Determine the (x, y) coordinate at the center of the cell enclosing the given text.  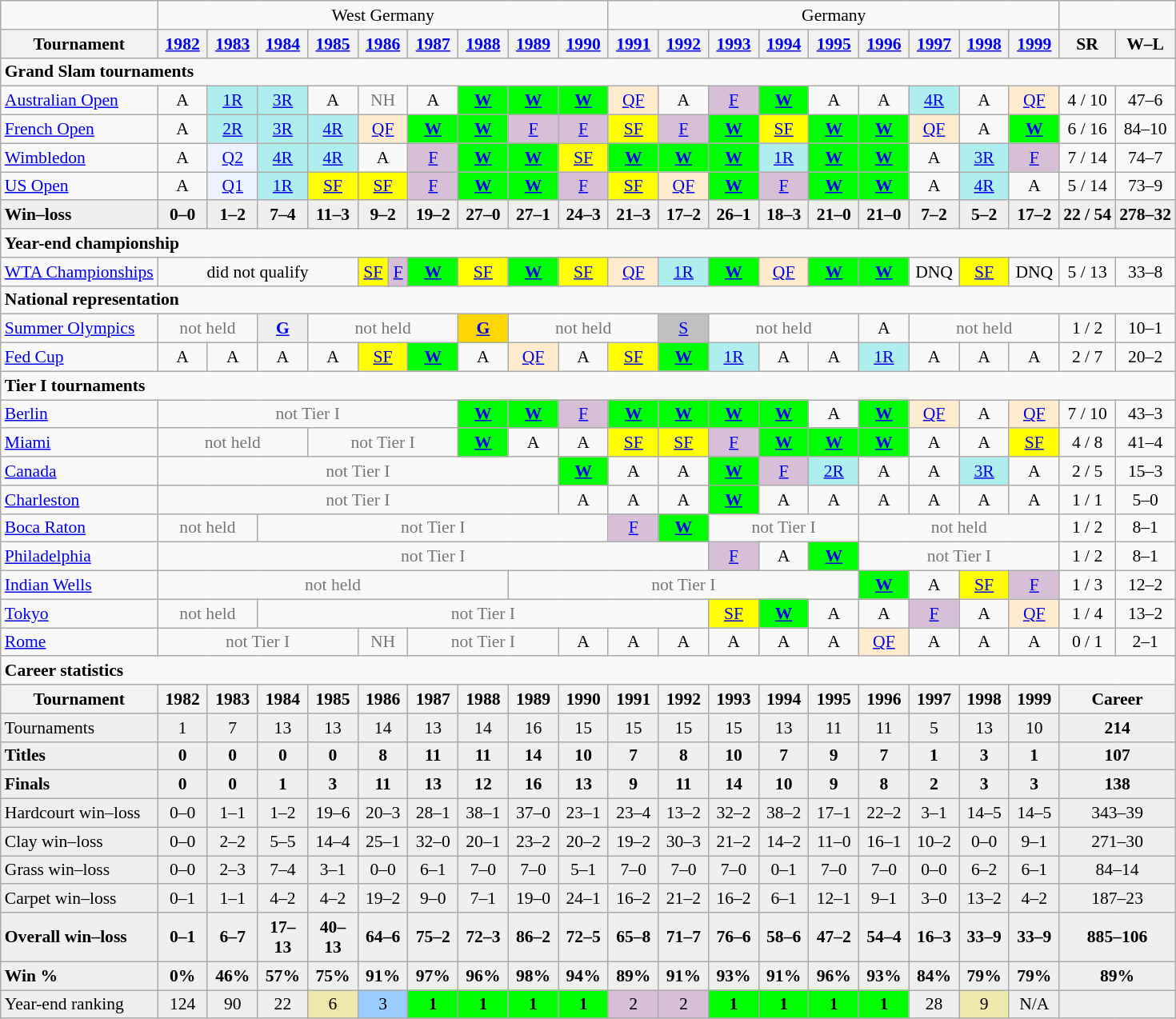
90 (232, 1005)
17–13 (283, 937)
17–1 (834, 813)
76–6 (734, 937)
6 (333, 1005)
5 (934, 728)
2 / 5 (1087, 471)
23–1 (584, 813)
30–3 (683, 841)
5 / 14 (1087, 186)
10–1 (1146, 329)
1 / 1 (1087, 500)
15–3 (1146, 471)
14–4 (333, 841)
US Open (79, 186)
Rome (79, 642)
2–2 (232, 841)
72–3 (483, 937)
5–1 (584, 870)
W–L (1146, 44)
28 (934, 1005)
Carpet win–loss (79, 899)
98% (533, 976)
26–1 (734, 215)
S (683, 329)
5–2 (984, 215)
41–4 (1146, 443)
5–0 (1146, 500)
Grand Slam tournaments (588, 72)
6 / 16 (1087, 130)
12–2 (1146, 585)
2–3 (232, 870)
1 / 3 (1087, 585)
32–2 (734, 813)
23–2 (533, 841)
40–13 (333, 937)
11–0 (834, 841)
84% (934, 976)
23–4 (634, 813)
54–4 (885, 937)
Wimbledon (79, 158)
47–2 (834, 937)
27–1 (533, 215)
271–30 (1117, 841)
94% (584, 976)
Summer Olympics (79, 329)
343–39 (1117, 813)
10–2 (934, 841)
86–2 (533, 937)
16–3 (934, 937)
47–6 (1146, 101)
27–0 (483, 215)
3–0 (934, 899)
4 / 10 (1087, 101)
9–2 (382, 215)
4 / 8 (1087, 443)
75% (333, 976)
74–7 (1146, 158)
Canada (79, 471)
Boca Raton (79, 528)
Grass win–loss (79, 870)
25–1 (382, 841)
71–7 (683, 937)
38–2 (784, 813)
Overall win–loss (79, 937)
24–3 (584, 215)
885–106 (1117, 937)
65–8 (634, 937)
2–1 (1146, 642)
7 / 10 (1087, 414)
French Open (79, 130)
Berlin (79, 414)
64–6 (382, 937)
Titles (79, 756)
7 / 14 (1087, 158)
Miami (79, 443)
2 / 7 (1087, 358)
Tournaments (79, 728)
6–2 (984, 870)
11–3 (333, 215)
Australian Open (79, 101)
18–3 (784, 215)
107 (1117, 756)
Career statistics (588, 671)
Career (1117, 699)
16–1 (885, 841)
20–3 (382, 813)
Hardcourt win–loss (79, 813)
72–5 (584, 937)
278–32 (1146, 215)
19–0 (533, 899)
22 / 54 (1087, 215)
Fed Cup (79, 358)
187–23 (1117, 899)
Philadelphia (79, 557)
38–1 (483, 813)
124 (182, 1005)
Year-end ranking (79, 1005)
Year-end championship (588, 243)
9–0 (434, 899)
0% (182, 976)
SR (1087, 44)
Finals (79, 785)
6–7 (232, 937)
5 / 13 (1087, 272)
Tokyo (79, 613)
75–2 (434, 937)
20–1 (483, 841)
28–1 (434, 813)
12 (483, 785)
19–6 (333, 813)
N/A (1034, 1005)
22 (283, 1005)
214 (1117, 728)
0 / 1 (1087, 642)
7–1 (483, 899)
14–2 (784, 841)
National representation (588, 300)
46% (232, 976)
73–9 (1146, 186)
32–0 (434, 841)
Q1 (232, 186)
did not qualify (258, 272)
Charleston (79, 500)
7–2 (934, 215)
WTA Championships (79, 272)
Win–loss (79, 215)
33–8 (1146, 272)
Indian Wells (79, 585)
5–5 (283, 841)
1 / 4 (1087, 613)
West Germany (383, 15)
22–2 (885, 813)
24–1 (584, 899)
58–6 (784, 937)
Q2 (232, 158)
21–3 (634, 215)
Clay win–loss (79, 841)
138 (1117, 785)
37–0 (533, 813)
Win % (79, 976)
84–10 (1146, 130)
Tier I tournaments (588, 386)
57% (283, 976)
84–14 (1117, 870)
97% (434, 976)
Germany (834, 15)
43–3 (1146, 414)
12–1 (834, 899)
